Detect which cell encompasses the target text, then output its [x, y] center coordinate. 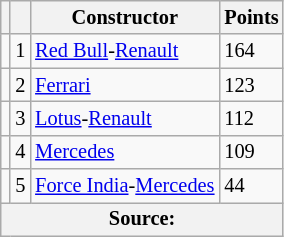
Lotus-Renault [124, 118]
5 [20, 186]
112 [251, 118]
Constructor [124, 17]
Points [251, 17]
164 [251, 51]
Force India-Mercedes [124, 186]
Mercedes [124, 152]
3 [20, 118]
44 [251, 186]
Source: [142, 219]
2 [20, 85]
123 [251, 85]
Red Bull-Renault [124, 51]
4 [20, 152]
Ferrari [124, 85]
1 [20, 51]
109 [251, 152]
